Return the (x, y) coordinate for the center point of the cell that contains the specified text.  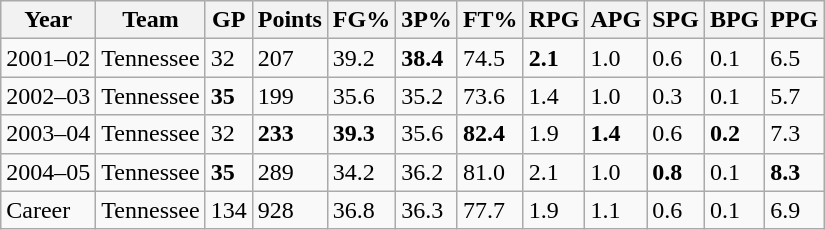
1.1 (616, 210)
6.9 (794, 210)
0.3 (676, 96)
6.5 (794, 58)
2004–05 (48, 172)
73.6 (490, 96)
Career (48, 210)
0.2 (734, 134)
289 (290, 172)
928 (290, 210)
134 (228, 210)
36.8 (361, 210)
34.2 (361, 172)
77.7 (490, 210)
74.5 (490, 58)
Year (48, 20)
FG% (361, 20)
5.7 (794, 96)
BPG (734, 20)
36.2 (427, 172)
APG (616, 20)
38.4 (427, 58)
36.3 (427, 210)
Team (150, 20)
7.3 (794, 134)
81.0 (490, 172)
233 (290, 134)
SPG (676, 20)
39.3 (361, 134)
2002–03 (48, 96)
2001–02 (48, 58)
35.2 (427, 96)
GP (228, 20)
39.2 (361, 58)
2003–04 (48, 134)
8.3 (794, 172)
207 (290, 58)
FT% (490, 20)
82.4 (490, 134)
PPG (794, 20)
199 (290, 96)
RPG (554, 20)
Points (290, 20)
3P% (427, 20)
0.8 (676, 172)
